Return the [x, y] coordinate for the center point of the cell that contains the specified text.  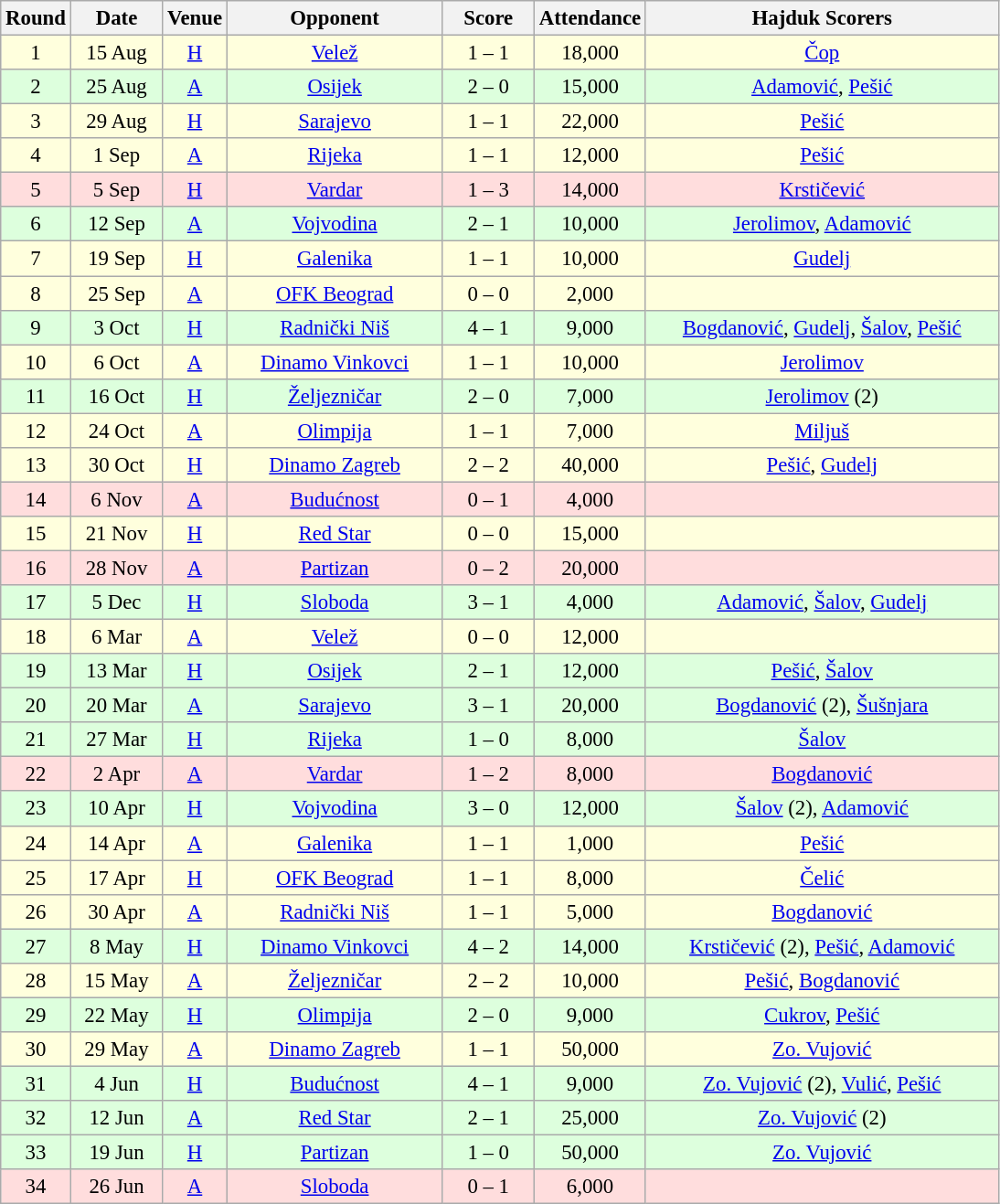
7 [36, 259]
1 [36, 53]
4 – 2 [488, 946]
29 [36, 1015]
20 [36, 706]
15 Aug [117, 53]
15 May [117, 981]
34 [36, 1187]
8 [36, 293]
Adamović, Pešić [822, 87]
6 Oct [117, 362]
3 – 0 [488, 809]
15 [36, 534]
12 Sep [117, 224]
Čelić [822, 878]
Šalov (2), Adamović [822, 809]
Opponent [335, 18]
28 Nov [117, 568]
24 Oct [117, 431]
Pešić, Šalov [822, 671]
25 Aug [117, 87]
13 Mar [117, 671]
10 [36, 362]
19 Jun [117, 1153]
1 – 2 [488, 774]
Pešić, Bogdanović [822, 981]
4 Jun [117, 1083]
21 [36, 740]
2 [36, 87]
17 [36, 602]
22 [36, 774]
Hajduk Scorers [822, 18]
Jerolimov, Adamović [822, 224]
16 [36, 568]
3 [36, 122]
6 Nov [117, 499]
Bogdanović (2), Šušnjara [822, 706]
Zo. Vujović (2), Vulić, Pešić [822, 1083]
Adamović, Šalov, Gudelj [822, 602]
Attendance [590, 18]
Venue [196, 18]
21 Nov [117, 534]
19 [36, 671]
5,000 [590, 911]
30 Apr [117, 911]
5 Dec [117, 602]
0 – 2 [488, 568]
22,000 [590, 122]
33 [36, 1153]
Čop [822, 53]
2 Apr [117, 774]
29 May [117, 1050]
27 Mar [117, 740]
18,000 [590, 53]
Score [488, 18]
6 Mar [117, 637]
Krstičević [822, 190]
5 [36, 190]
22 May [117, 1015]
Jerolimov [822, 362]
1,000 [590, 843]
14 [36, 499]
12 Jun [117, 1118]
Krstičević (2), Pešić, Adamović [822, 946]
Bogdanović, Gudelj, Šalov, Pešić [822, 327]
6 [36, 224]
Šalov [822, 740]
16 Oct [117, 396]
9 [36, 327]
28 [36, 981]
13 [36, 465]
25 Sep [117, 293]
14 Apr [117, 843]
19 Sep [117, 259]
18 [36, 637]
Cukrov, Pešić [822, 1015]
5 Sep [117, 190]
Miljuš [822, 431]
3 Oct [117, 327]
11 [36, 396]
8 May [117, 946]
30 [36, 1050]
23 [36, 809]
6,000 [590, 1187]
Date [117, 18]
2,000 [590, 293]
10 Apr [117, 809]
25 [36, 878]
12 [36, 431]
30 Oct [117, 465]
40,000 [590, 465]
Jerolimov (2) [822, 396]
17 Apr [117, 878]
Zo. Vujović (2) [822, 1118]
Pešić, Gudelj [822, 465]
26 Jun [117, 1187]
26 [36, 911]
25,000 [590, 1118]
1 – 3 [488, 190]
4 [36, 155]
Gudelj [822, 259]
1 Sep [117, 155]
27 [36, 946]
31 [36, 1083]
24 [36, 843]
29 Aug [117, 122]
20 Mar [117, 706]
Round [36, 18]
32 [36, 1118]
